From the cell containing the given text, extract its center point as (x, y) coordinate. 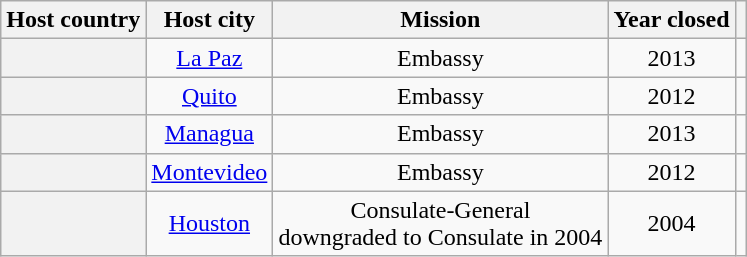
La Paz (210, 58)
Quito (210, 96)
Montevideo (210, 172)
Host city (210, 20)
Houston (210, 224)
Year closed (672, 20)
2004 (672, 224)
Host country (74, 20)
Consulate-Generaldowngraded to Consulate in 2004 (440, 224)
Managua (210, 134)
Mission (440, 20)
